For the text-containing cell, return its midpoint in [x, y] coordinate format. 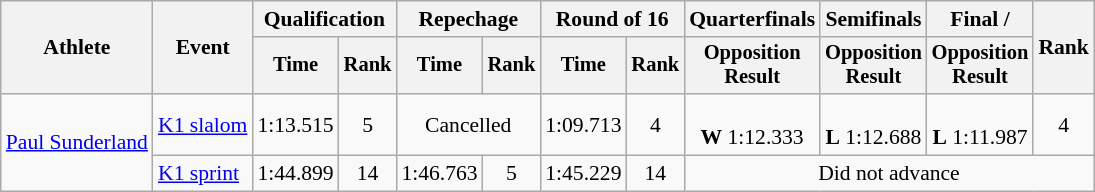
L 1:12.688 [874, 124]
Did not advance [889, 174]
Athlete [77, 48]
1:46.763 [439, 174]
Round of 16 [612, 19]
Repechage [468, 19]
K1 slalom [202, 124]
1:45.229 [583, 174]
1:09.713 [583, 124]
Quarterfinals [752, 19]
W 1:12.333 [752, 124]
K1 sprint [202, 174]
Cancelled [468, 124]
Qualification [324, 19]
Event [202, 48]
1:44.899 [295, 174]
1:13.515 [295, 124]
Final / [980, 19]
Semifinals [874, 19]
Paul Sunderland [77, 142]
L 1:11.987 [980, 124]
